Detect which cell encompasses the target text, then output its [x, y] center coordinate. 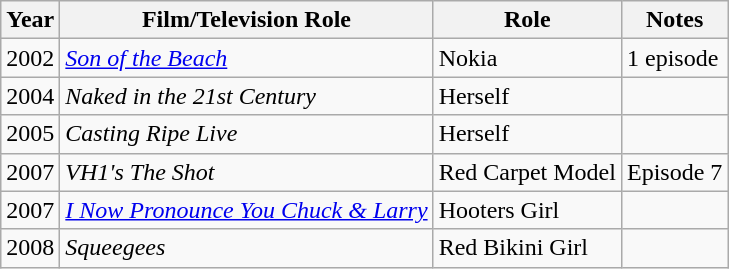
Nokia [527, 58]
2005 [30, 134]
Naked in the 21st Century [246, 96]
Squeegees [246, 248]
Casting Ripe Live [246, 134]
1 episode [674, 58]
2004 [30, 96]
2008 [30, 248]
2002 [30, 58]
Red Carpet Model [527, 172]
I Now Pronounce You Chuck & Larry [246, 210]
Year [30, 20]
Hooters Girl [527, 210]
VH1's The Shot [246, 172]
Role [527, 20]
Episode 7 [674, 172]
Notes [674, 20]
Red Bikini Girl [527, 248]
Son of the Beach [246, 58]
Film/Television Role [246, 20]
